Pinpoint the cell where the given text exists, returning its [x, y] midpoint coordinate. 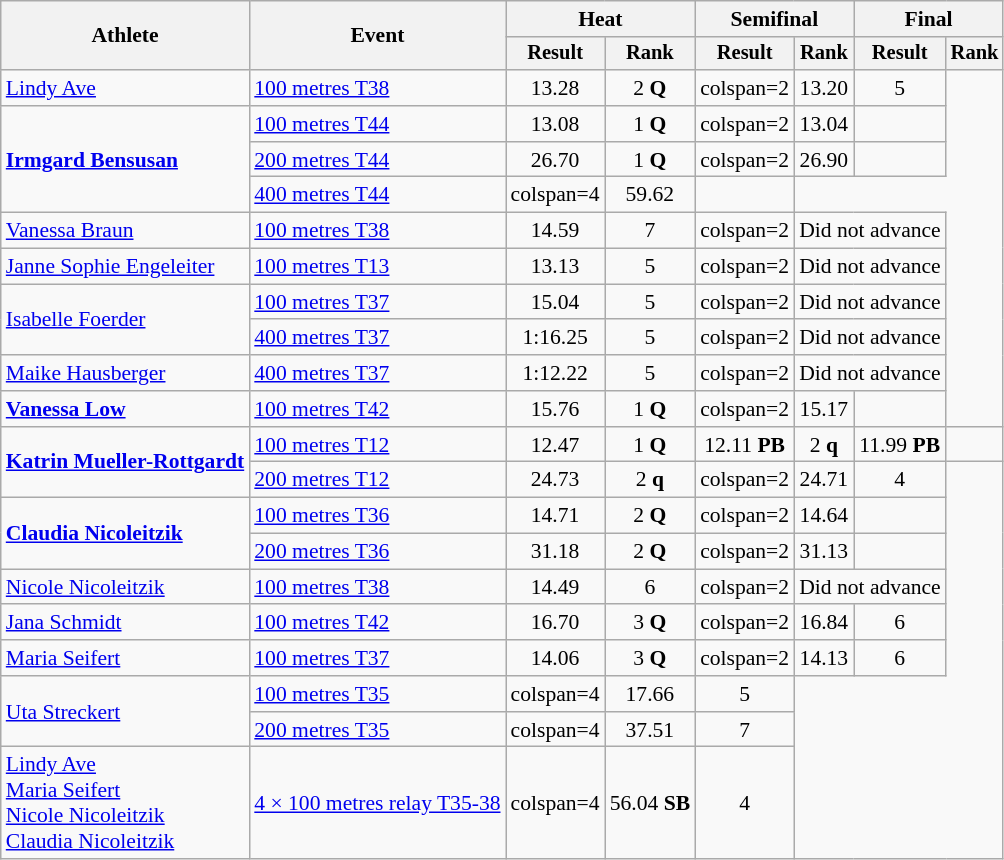
Jana Schmidt [126, 623]
14.59 [556, 231]
12.11 PB [744, 445]
1:16.25 [556, 338]
Uta Streckert [126, 712]
Event [377, 36]
Maike Hausberger [126, 373]
16.84 [824, 623]
Vanessa Low [126, 409]
Isabelle Foerder [126, 320]
Irmgard Bensusan [126, 160]
13.20 [824, 88]
Vanessa Braun [126, 231]
17.66 [650, 694]
Athlete [126, 36]
31.13 [824, 552]
13.13 [556, 267]
100 metres T35 [377, 694]
56.04 SB [650, 803]
31.18 [556, 552]
14.13 [824, 658]
13.04 [824, 124]
14.64 [824, 516]
Lindy AveMaria SeifertNicole NicoleitzikClaudia Nicoleitzik [126, 803]
Heat [601, 19]
1:12.22 [556, 373]
4 × 100 metres relay T35-38 [377, 803]
200 metres T35 [377, 730]
Nicole Nicoleitzik [126, 587]
Lindy Ave [126, 88]
Final [929, 19]
15.17 [824, 409]
37.51 [650, 730]
100 metres T36 [377, 516]
14.06 [556, 658]
11.99 PB [900, 445]
59.62 [650, 195]
16.70 [556, 623]
14.71 [556, 516]
24.73 [556, 480]
100 metres T13 [377, 267]
100 metres T12 [377, 445]
200 metres T36 [377, 552]
Janne Sophie Engeleiter [126, 267]
15.04 [556, 302]
24.71 [824, 480]
26.70 [556, 160]
200 metres T12 [377, 480]
Claudia Nicoleitzik [126, 534]
15.76 [556, 409]
Semifinal [774, 19]
Katrin Mueller-Rottgardt [126, 462]
13.28 [556, 88]
12.47 [556, 445]
400 metres T44 [377, 195]
Maria Seifert [126, 658]
26.90 [824, 160]
14.49 [556, 587]
13.08 [556, 124]
100 metres T44 [377, 124]
200 metres T44 [377, 160]
